Find where the given text appears and provide that cell's center as [X, Y] coordinate. 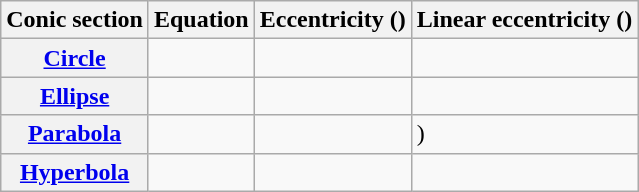
Circle [75, 58]
Eccentricity () [332, 20]
) [524, 134]
Conic section [75, 20]
Equation [201, 20]
Ellipse [75, 96]
Parabola [75, 134]
Hyperbola [75, 172]
Linear eccentricity () [524, 20]
